Capture the cell that displays the provided text and extract its (X, Y) central coordinate. 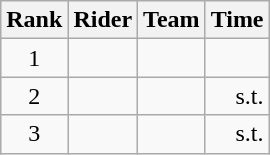
Time (237, 20)
3 (34, 134)
Team (172, 20)
1 (34, 58)
Rank (34, 20)
Rider (103, 20)
2 (34, 96)
